Detect which cell encompasses the target text, then output its (X, Y) center coordinate. 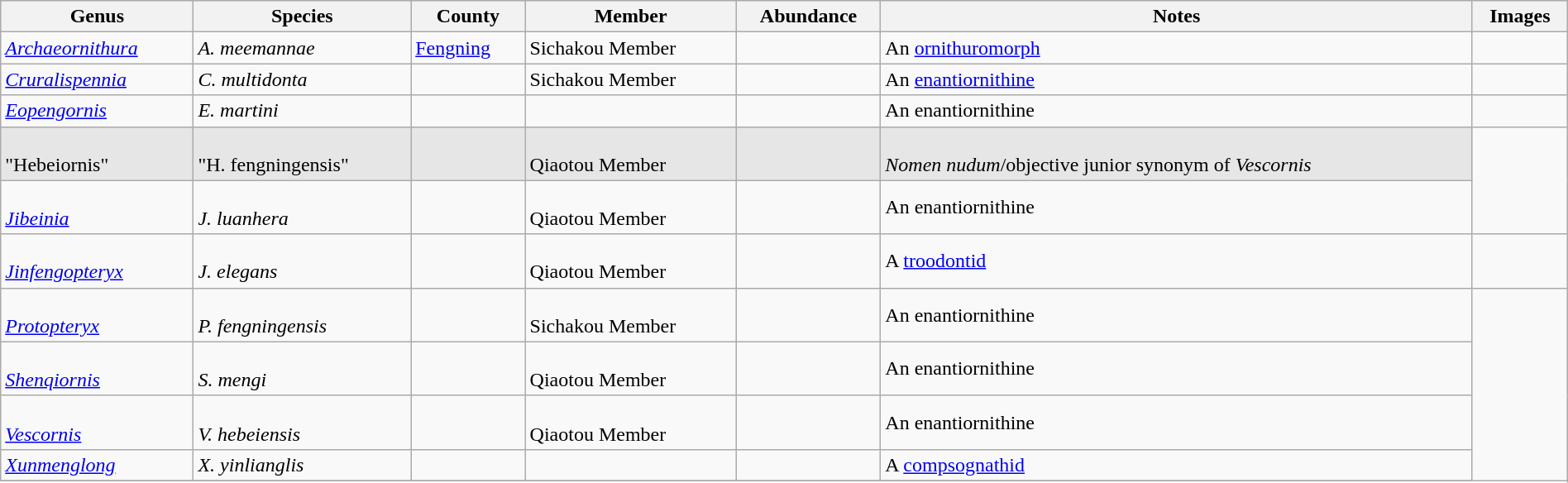
Notes (1177, 17)
C. multidonta (303, 79)
Species (303, 17)
J. elegans (303, 261)
Xunmenglong (98, 465)
County (468, 17)
Nomen nudum/objective junior synonym of Vescornis (1177, 154)
Genus (98, 17)
A compsognathid (1177, 465)
Cruralispennia (98, 79)
Vescornis (98, 422)
An ornithuromorph (1177, 48)
S. mengi (303, 369)
J. luanhera (303, 207)
Jinfengopteryx (98, 261)
Abundance (809, 17)
"H. fengningensis" (303, 154)
Eopengornis (98, 111)
Shenqiornis (98, 369)
"Hebeiornis" (98, 154)
E. martini (303, 111)
X. yinlianglis (303, 465)
P. fengningensis (303, 314)
Protopteryx (98, 314)
Fengning (468, 48)
Images (1520, 17)
Archaeornithura (98, 48)
A troodontid (1177, 261)
V. hebeiensis (303, 422)
A. meemannae (303, 48)
Jibeinia (98, 207)
Member (630, 17)
